Return (X, Y) of the center of cell containing provided text 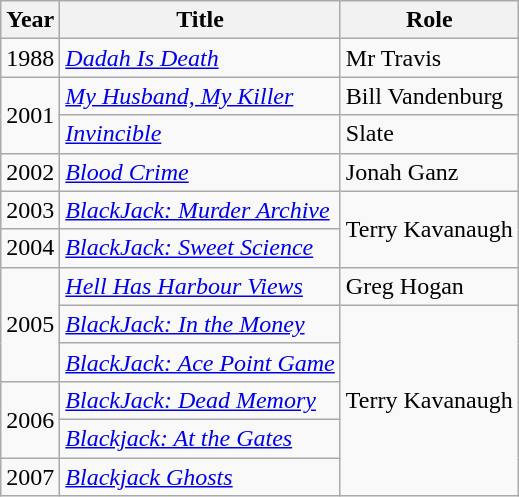
1988 (30, 58)
2001 (30, 115)
BlackJack: In the Money (200, 324)
2007 (30, 477)
Dadah Is Death (200, 58)
Jonah Ganz (429, 172)
Slate (429, 134)
2002 (30, 172)
Invincible (200, 134)
Greg Hogan (429, 286)
BlackJack: Sweet Science (200, 248)
Title (200, 20)
Hell Has Harbour Views (200, 286)
2003 (30, 210)
My Husband, My Killer (200, 96)
Blood Crime (200, 172)
Blackjack Ghosts (200, 477)
BlackJack: Dead Memory (200, 400)
BlackJack: Murder Archive (200, 210)
Blackjack: At the Gates (200, 438)
2006 (30, 419)
Mr Travis (429, 58)
2005 (30, 324)
Bill Vandenburg (429, 96)
Role (429, 20)
2004 (30, 248)
BlackJack: Ace Point Game (200, 362)
Year (30, 20)
